Capture the cell that displays the provided text and extract its (X, Y) central coordinate. 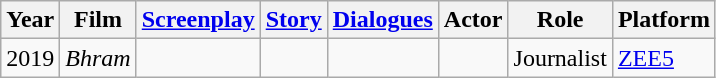
Role (560, 20)
2019 (30, 58)
Dialogues (382, 20)
Year (30, 20)
Screenplay (198, 20)
Film (98, 20)
ZEE5 (664, 58)
Actor (473, 20)
Bhram (98, 58)
Journalist (560, 58)
Story (294, 20)
Platform (664, 20)
